Provide the [X, Y] coordinate of the cell's center where the given text is located.  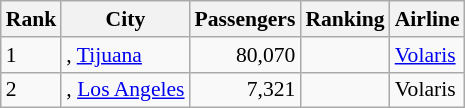
7,321 [246, 90]
City [125, 19]
, Tijuana [125, 55]
Passengers [246, 19]
2 [32, 90]
Airline [428, 19]
Rank [32, 19]
Ranking [344, 19]
80,070 [246, 55]
, Los Angeles [125, 90]
1 [32, 55]
